Pinpoint the cell where the given text exists, returning its (x, y) midpoint coordinate. 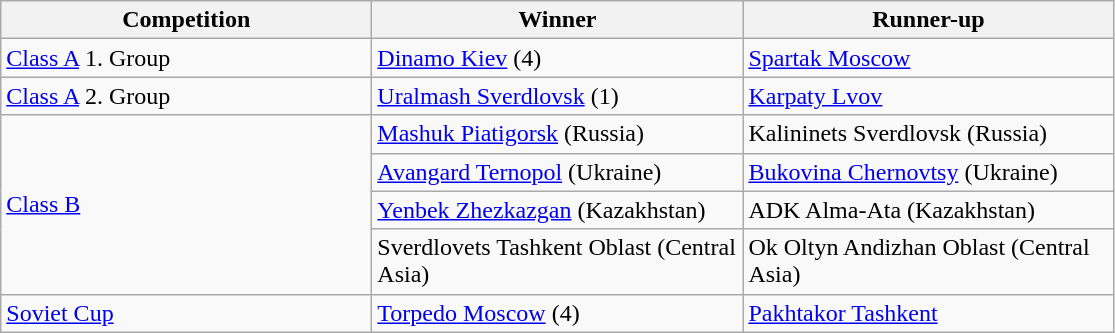
Kalininets Sverdlovsk (Russia) (928, 134)
Sverdlovets Tashkent Oblast (Central Asia) (558, 262)
Dinamo Kiev (4) (558, 58)
Competition (186, 20)
Avangard Ternopol (Ukraine) (558, 172)
Winner (558, 20)
Class A 1. Group (186, 58)
Pakhtakor Tashkent (928, 313)
ADK Alma-Ata (Kazakhstan) (928, 210)
Mashuk Piatigorsk (Russia) (558, 134)
Uralmash Sverdlovsk (1) (558, 96)
Class A 2. Group (186, 96)
Ok Oltyn Andizhan Oblast (Central Asia) (928, 262)
Karpaty Lvov (928, 96)
Spartak Moscow (928, 58)
Bukovina Chernovtsy (Ukraine) (928, 172)
Torpedo Moscow (4) (558, 313)
Yenbek Zhezkazgan (Kazakhstan) (558, 210)
Soviet Cup (186, 313)
Runner-up (928, 20)
Class B (186, 204)
